From the cell containing the given text, extract its center point as (X, Y) coordinate. 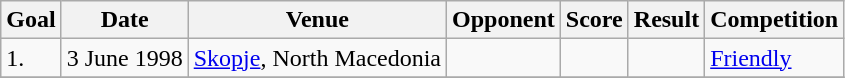
1. (31, 58)
Result (666, 20)
Score (594, 20)
Goal (31, 20)
Skopje, North Macedonia (317, 58)
3 June 1998 (124, 58)
Opponent (504, 20)
Date (124, 20)
Competition (774, 20)
Venue (317, 20)
Friendly (774, 58)
